Search for the cell housing the specified text and yield its (X, Y) center coordinate. 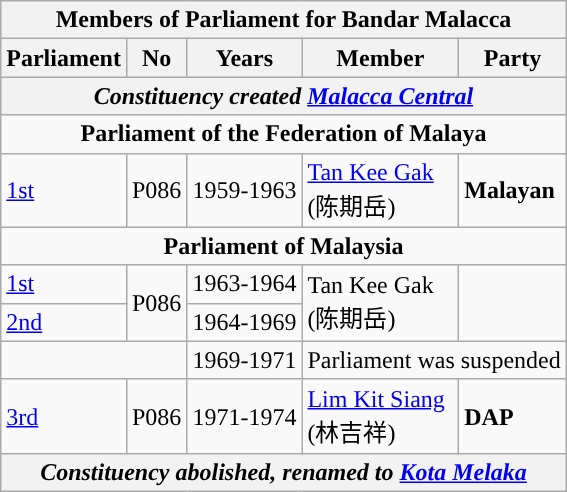
Parliament of Malaysia (284, 246)
Parliament was suspended (434, 360)
Lim Kit Siang (林吉祥) (380, 416)
2nd (64, 322)
Parliament of the Federation of Malaya (284, 134)
Member (380, 58)
Party (513, 58)
1969-1971 (244, 360)
Parliament (64, 58)
No (156, 58)
Members of Parliament for Bandar Malacca (284, 20)
1959-1963 (244, 190)
1964-1969 (244, 322)
1971-1974 (244, 416)
Constituency created Malacca Central (284, 96)
1963-1964 (244, 284)
3rd (64, 416)
Malayan (513, 190)
Constituency abolished, renamed to Kota Melaka (284, 472)
Years (244, 58)
DAP (513, 416)
